Search for the cell housing the specified text and yield its [x, y] center coordinate. 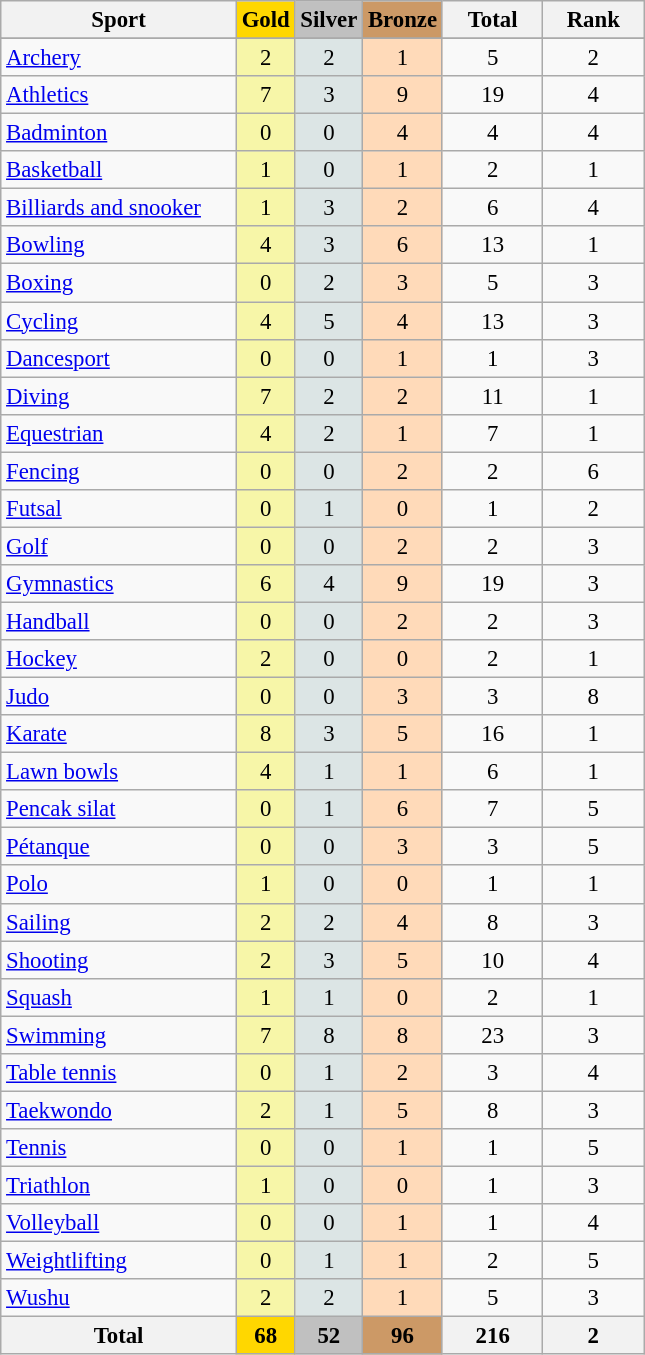
Gymnastics [119, 584]
10 [492, 960]
Equestrian [119, 433]
Swimming [119, 1035]
Volleyball [119, 1223]
Table tennis [119, 1073]
96 [403, 1336]
Hockey [119, 659]
Athletics [119, 95]
Rank [594, 20]
Lawn bowls [119, 772]
Karate [119, 734]
Pétanque [119, 847]
Badminton [119, 133]
Wushu [119, 1298]
11 [492, 396]
Gold [266, 20]
Sailing [119, 922]
Boxing [119, 283]
Triathlon [119, 1185]
68 [266, 1336]
Polo [119, 885]
16 [492, 734]
Taekwondo [119, 1110]
Cycling [119, 321]
Handball [119, 621]
Futsal [119, 509]
Basketball [119, 170]
Golf [119, 546]
Judo [119, 697]
Billiards and snooker [119, 208]
Squash [119, 997]
Diving [119, 396]
Silver [329, 20]
Tennis [119, 1148]
23 [492, 1035]
Weightlifting [119, 1261]
Bowling [119, 245]
52 [329, 1336]
216 [492, 1336]
Shooting [119, 960]
Bronze [403, 20]
Dancesport [119, 358]
Pencak silat [119, 809]
Fencing [119, 471]
Archery [119, 58]
Sport [119, 20]
